Identify which cell holds the provided text, then report its (x, y) central coordinate. 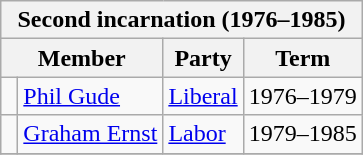
Member (82, 58)
Graham Ernst (90, 134)
Phil Gude (90, 96)
1976–1979 (302, 96)
Labor (203, 134)
Term (302, 58)
1979–1985 (302, 134)
Liberal (203, 96)
Party (203, 58)
Second incarnation (1976–1985) (182, 20)
